Determine the [x, y] coordinate at the center of the cell enclosing the given text.  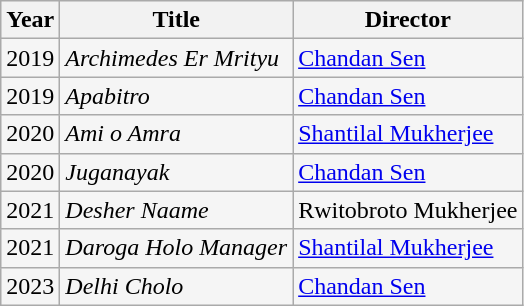
2023 [30, 286]
Delhi Cholo [176, 286]
Apabitro [176, 96]
Year [30, 20]
Archimedes Er Mrityu [176, 58]
Rwitobroto Mukherjee [408, 210]
Director [408, 20]
Desher Naame [176, 210]
Title [176, 20]
Juganayak [176, 172]
Daroga Holo Manager [176, 248]
Ami o Amra [176, 134]
